Extract the [X, Y] coordinate from the center of the cell holding the provided text.  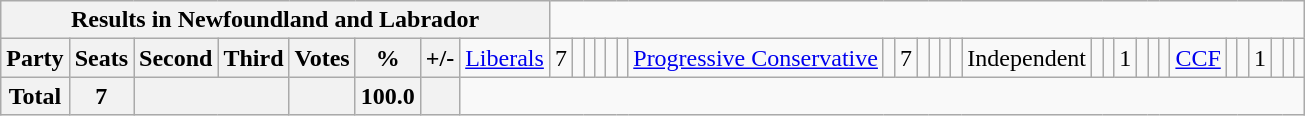
Liberals [505, 58]
Total [35, 96]
% [388, 58]
Seats [101, 58]
Third [254, 58]
+/- [440, 58]
Party [35, 58]
Results in Newfoundland and Labrador [276, 20]
Votes [322, 58]
Second [176, 58]
CCF [1198, 58]
Progressive Conservative [756, 58]
Independent [1027, 58]
100.0 [388, 96]
